Return (X, Y) of the center of cell containing provided text 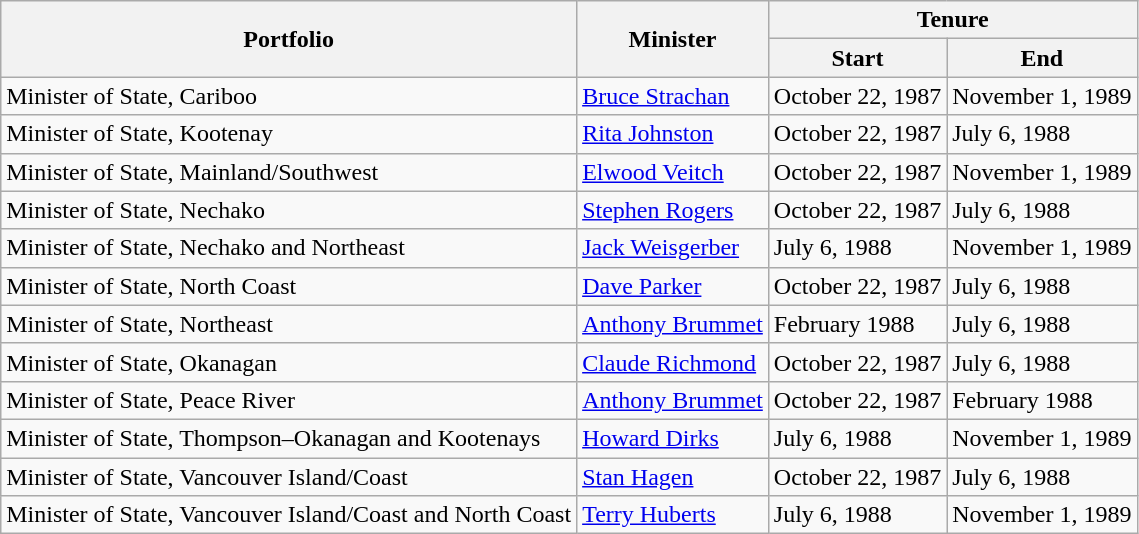
Minister of State, Northeast (289, 324)
Minister of State, North Coast (289, 286)
Minister of State, Thompson–Okanagan and Kootenays (289, 438)
Elwood Veitch (673, 172)
Terry Huberts (673, 515)
Minister of State, Vancouver Island/Coast and North Coast (289, 515)
Minister of State, Peace River (289, 400)
Minister of State, Nechako (289, 210)
Portfolio (289, 39)
Minister of State, Mainland/Southwest (289, 172)
Minister of State, Kootenay (289, 134)
Stephen Rogers (673, 210)
Minister of State, Nechako and Northeast (289, 248)
Minister of State, Cariboo (289, 96)
Stan Hagen (673, 477)
Rita Johnston (673, 134)
Minister of State, Vancouver Island/Coast (289, 477)
Minister of State, Okanagan (289, 362)
Start (857, 58)
End (1042, 58)
Bruce Strachan (673, 96)
Minister (673, 39)
Jack Weisgerber (673, 248)
Claude Richmond (673, 362)
Dave Parker (673, 286)
Howard Dirks (673, 438)
Tenure (952, 20)
